Extract the (x, y) coordinate from the center of the cell holding the provided text.  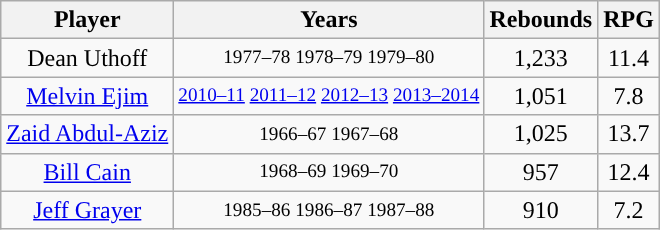
Player (88, 20)
Bill Cain (88, 172)
1966–67 1967–68 (329, 134)
910 (541, 210)
1,051 (541, 96)
Jeff Grayer (88, 210)
1977–78 1978–79 1979–80 (329, 58)
13.7 (629, 134)
12.4 (629, 172)
957 (541, 172)
7.8 (629, 96)
7.2 (629, 210)
Dean Uthoff (88, 58)
Years (329, 20)
Zaid Abdul-Aziz (88, 134)
2010–11 2011–12 2012–13 2013–2014 (329, 96)
Rebounds (541, 20)
1968–69 1969–70 (329, 172)
11.4 (629, 58)
Melvin Ejim (88, 96)
1,025 (541, 134)
1,233 (541, 58)
1985–86 1986–87 1987–88 (329, 210)
RPG (629, 20)
